Find where the given text appears and provide that cell's center as [x, y] coordinate. 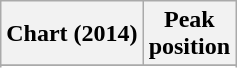
Chart (2014) [72, 34]
Peakposition [189, 34]
